Locate the cell with the specified text and output its [x, y] center coordinate. 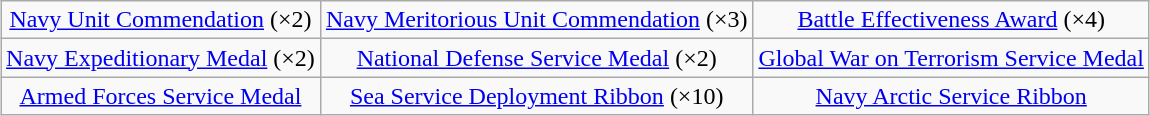
Navy Expeditionary Medal (×2) [161, 58]
Navy Arctic Service Ribbon [951, 96]
Navy Meritorious Unit Commendation (×3) [536, 20]
Sea Service Deployment Ribbon (×10) [536, 96]
Battle Effectiveness Award (×4) [951, 20]
Armed Forces Service Medal [161, 96]
Navy Unit Commendation (×2) [161, 20]
Global War on Terrorism Service Medal [951, 58]
National Defense Service Medal (×2) [536, 58]
